Identify which cell holds the provided text, then report its [x, y] central coordinate. 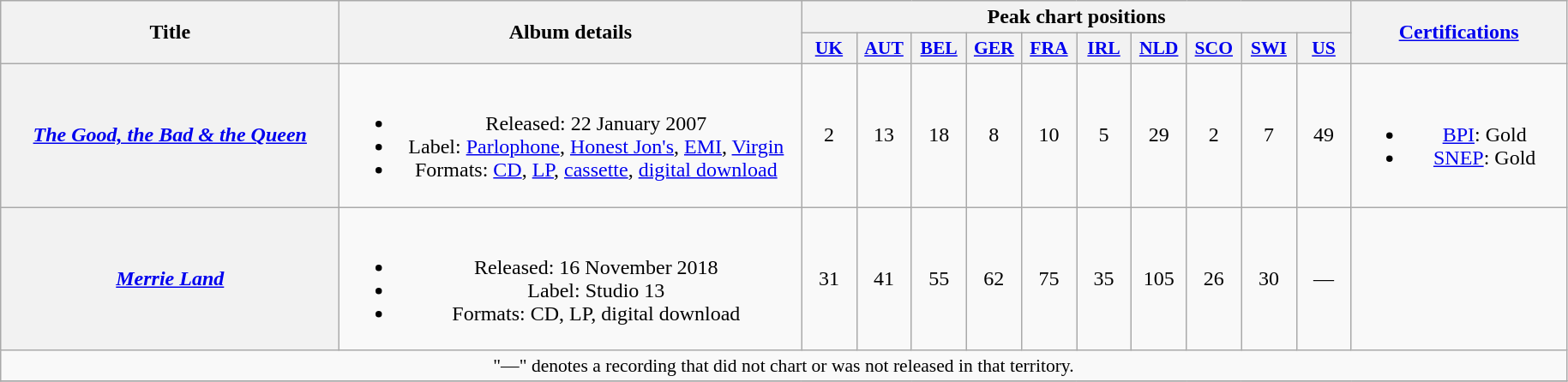
AUT [884, 49]
29 [1159, 135]
26 [1214, 279]
105 [1159, 279]
Merrie Land [170, 279]
SWI [1269, 49]
Certifications [1459, 33]
31 [829, 279]
Album details [571, 33]
US [1324, 49]
Peak chart positions [1077, 17]
75 [1048, 279]
GER [994, 49]
13 [884, 135]
— [1324, 279]
18 [939, 135]
30 [1269, 279]
The Good, the Bad & the Queen [170, 135]
Released: 16 November 2018Label: Studio 13Formats: CD, LP, digital download [571, 279]
BPI: GoldSNEP: Gold [1459, 135]
UK [829, 49]
BEL [939, 49]
"—" denotes a recording that did not chart or was not released in that territory. [784, 366]
41 [884, 279]
SCO [1214, 49]
62 [994, 279]
FRA [1048, 49]
IRL [1104, 49]
8 [994, 135]
35 [1104, 279]
NLD [1159, 49]
55 [939, 279]
Title [170, 33]
Released: 22 January 2007Label: Parlophone, Honest Jon's, EMI, VirginFormats: CD, LP, cassette, digital download [571, 135]
7 [1269, 135]
10 [1048, 135]
5 [1104, 135]
49 [1324, 135]
